Provide the [x, y] coordinate of the cell's center where the given text is located.  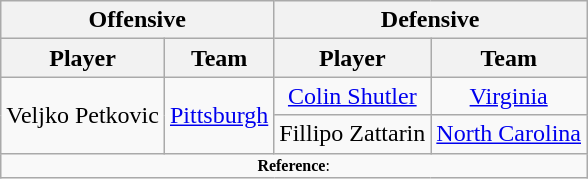
Offensive [138, 20]
Virginia [509, 96]
North Carolina [509, 134]
Reference: [294, 165]
Pittsburgh [218, 115]
Defensive [430, 20]
Colin Shutler [352, 96]
Veljko Petkovic [83, 115]
Fillipo Zattarin [352, 134]
